Output the (x, y) coordinate of the center of the cell containing the given text.  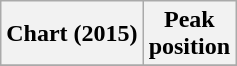
Peakposition (189, 34)
Chart (2015) (72, 34)
